Scan for the cell matching the given text and deliver its [X, Y] coordinate at center. 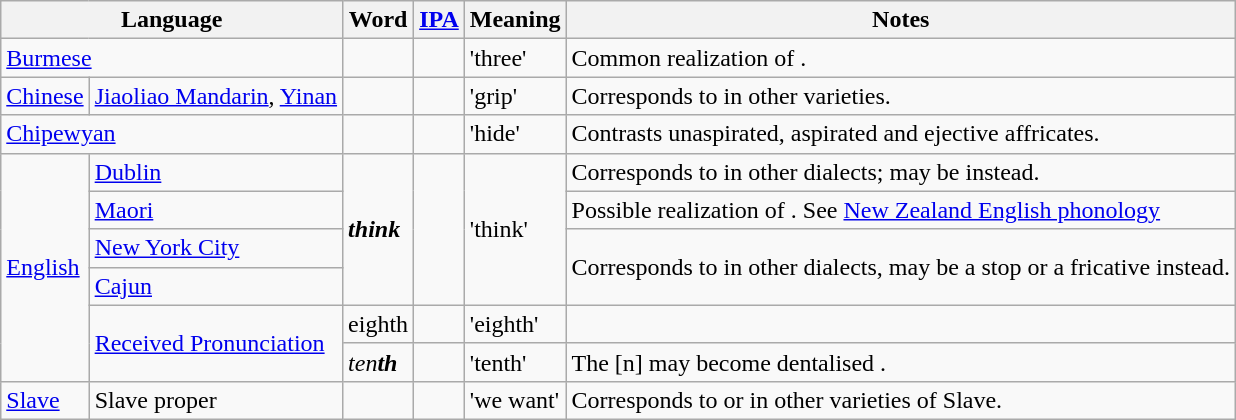
English [45, 267]
Received Pronunciation [216, 343]
Contrasts unaspirated, aspirated and ejective affricates. [901, 134]
tenth [378, 362]
think [378, 229]
New York City [216, 248]
'grip' [515, 96]
Corresponds to in other varieties. [901, 96]
Cajun [216, 286]
Meaning [515, 20]
eighth [378, 324]
Burmese [172, 58]
'hide' [515, 134]
The [n] may become dentalised . [901, 362]
'think' [515, 229]
Possible realization of . See New Zealand English phonology [901, 210]
Language [172, 20]
Word [378, 20]
Slave proper [216, 400]
Common realization of . [901, 58]
'tenth' [515, 362]
Chinese [45, 96]
'eighth' [515, 324]
Chipewyan [172, 134]
Jiaoliao Mandarin, Yinan [216, 96]
Dublin [216, 172]
Notes [901, 20]
Corresponds to in other dialects, may be a stop or a fricative instead. [901, 267]
'we want' [515, 400]
Corresponds to in other dialects; may be instead. [901, 172]
Maori [216, 210]
'three' [515, 58]
IPA [440, 20]
Slave [45, 400]
Corresponds to or in other varieties of Slave. [901, 400]
